Capture the cell that displays the provided text and extract its (x, y) central coordinate. 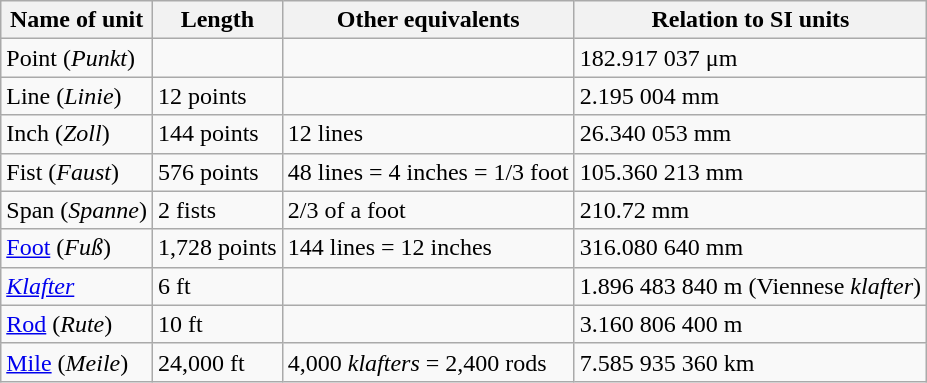
576 points (217, 172)
24,000 ft (217, 362)
12 lines (428, 134)
Rod (Rute) (77, 324)
Line (Linie) (77, 96)
Foot (Fuß) (77, 248)
182.917 037 μm (750, 58)
48 lines = 4 inches = 1/3 foot (428, 172)
144 points (217, 134)
316.080 640 mm (750, 248)
Inch (Zoll) (77, 134)
1.896 483 840 m (Viennese klafter) (750, 286)
2/3 of a foot (428, 210)
Length (217, 20)
7.585 935 360 km (750, 362)
3.160 806 400 m (750, 324)
12 points (217, 96)
210.72 mm (750, 210)
Fist (Faust) (77, 172)
105.360 213 mm (750, 172)
Mile (Meile) (77, 362)
Other equivalents (428, 20)
6 ft (217, 286)
26.340 053 mm (750, 134)
Klafter (77, 286)
4,000 klafters = 2,400 rods (428, 362)
Span (Spanne) (77, 210)
Relation to SI units (750, 20)
144 lines = 12 inches (428, 248)
2 fists (217, 210)
10 ft (217, 324)
2.195 004 mm (750, 96)
Name of unit (77, 20)
1,728 points (217, 248)
Point (Punkt) (77, 58)
